From the cell containing the given text, extract its center point as [x, y] coordinate. 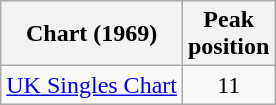
11 [228, 85]
UK Singles Chart [92, 85]
Peakposition [228, 34]
Chart (1969) [92, 34]
